Identify which cell holds the provided text, then report its [X, Y] central coordinate. 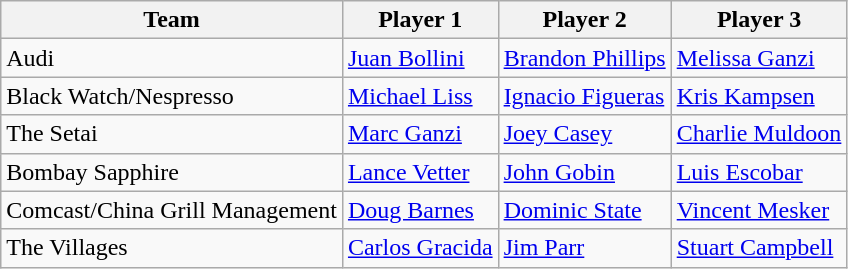
Player 1 [420, 20]
Comcast/China Grill Management [172, 210]
Lance Vetter [420, 172]
Marc Ganzi [420, 134]
Vincent Mesker [759, 210]
Melissa Ganzi [759, 58]
John Gobin [584, 172]
Team [172, 20]
Luis Escobar [759, 172]
Michael Liss [420, 96]
Doug Barnes [420, 210]
Player 3 [759, 20]
The Villages [172, 248]
Black Watch/Nespresso [172, 96]
Charlie Muldoon [759, 134]
The Setai [172, 134]
Bombay Sapphire [172, 172]
Brandon Phillips [584, 58]
Dominic State [584, 210]
Carlos Gracida [420, 248]
Stuart Campbell [759, 248]
Kris Kampsen [759, 96]
Juan Bollini [420, 58]
Audi [172, 58]
Jim Parr [584, 248]
Ignacio Figueras [584, 96]
Joey Casey [584, 134]
Player 2 [584, 20]
